Determine the [x, y] coordinate at the center of the cell enclosing the given text.  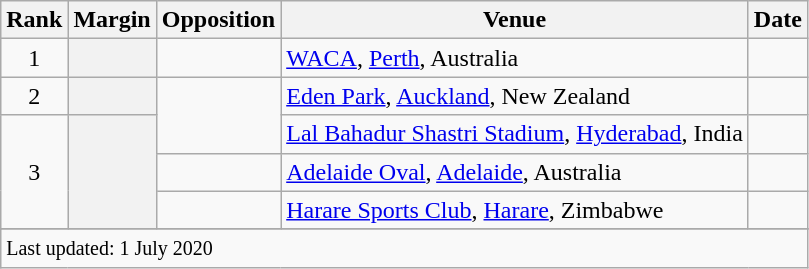
Eden Park, Auckland, New Zealand [515, 96]
1 [34, 58]
Adelaide Oval, Adelaide, Australia [515, 172]
Last updated: 1 July 2020 [404, 248]
Margin [112, 20]
3 [34, 172]
WACA, Perth, Australia [515, 58]
Date [778, 20]
Harare Sports Club, Harare, Zimbabwe [515, 210]
Opposition [218, 20]
Venue [515, 20]
Rank [34, 20]
2 [34, 96]
Lal Bahadur Shastri Stadium, Hyderabad, India [515, 134]
